Locate the cell with the specified text and output its [x, y] center coordinate. 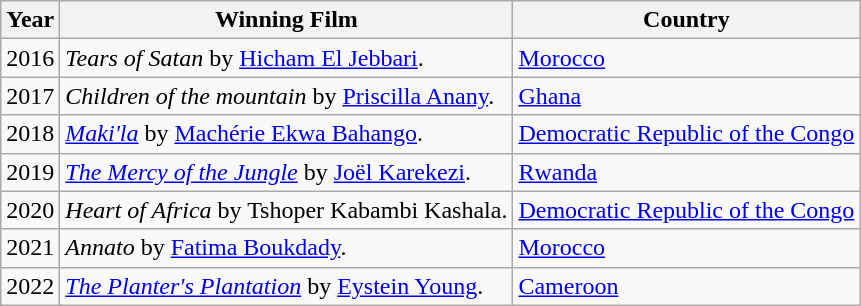
2022 [30, 286]
Heart of Africa by Tshoper Kabambi Kashala. [286, 210]
Maki'la by Machérie Ekwa Bahango. [286, 134]
Cameroon [686, 286]
The Planter's Plantation by Eystein Young. [286, 286]
Year [30, 20]
Annato by Fatima Boukdady. [286, 248]
Winning Film [286, 20]
Rwanda [686, 172]
Children of the mountain by Priscilla Anany. [286, 96]
The Mercy of the Jungle by Joël Karekezi. [286, 172]
2018 [30, 134]
2017 [30, 96]
Ghana [686, 96]
2016 [30, 58]
Tears of Satan by Hicham El Jebbari. [286, 58]
2020 [30, 210]
Country [686, 20]
2019 [30, 172]
2021 [30, 248]
